From the cell containing the given text, extract its center point as [X, Y] coordinate. 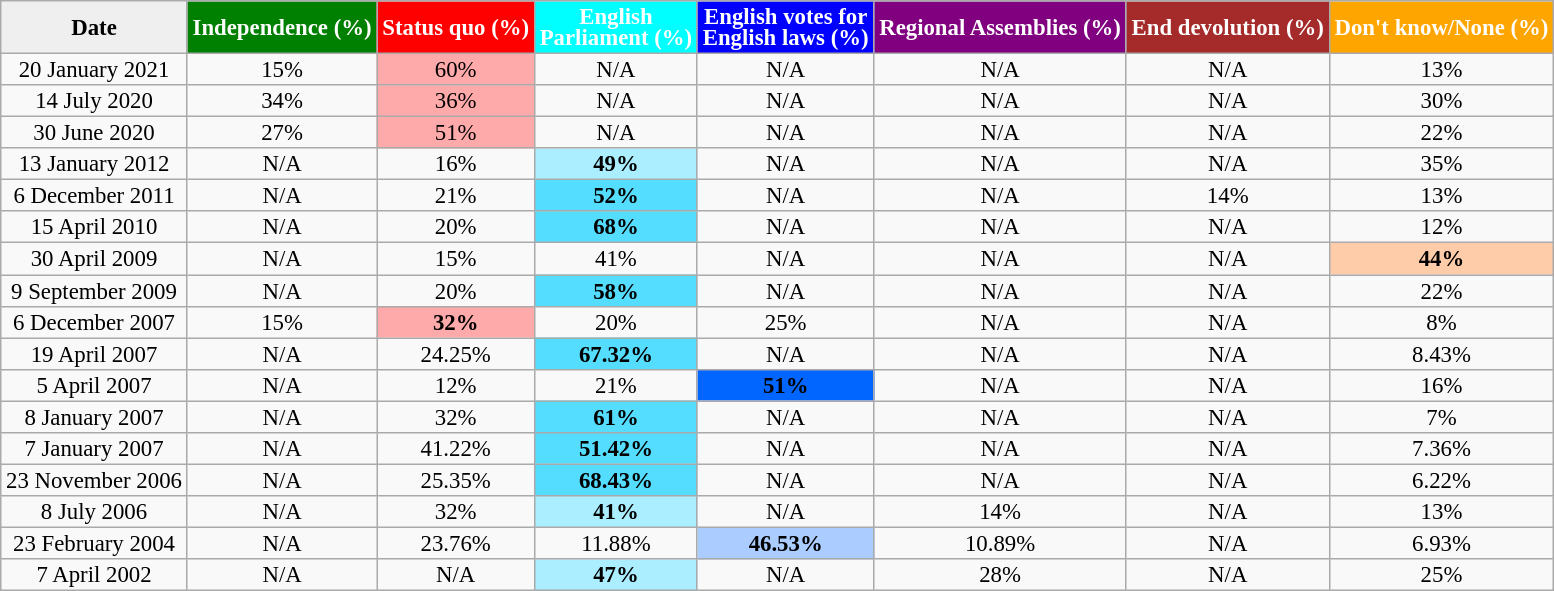
13 January 2012 [94, 164]
67.32% [616, 354]
30 April 2009 [94, 259]
8.43% [1442, 354]
English votes forEnglish laws (%) [785, 28]
23 February 2004 [94, 543]
7 January 2007 [94, 449]
49% [616, 164]
6 December 2007 [94, 322]
8% [1442, 322]
46.53% [785, 543]
7 April 2002 [94, 575]
68.43% [616, 480]
6.22% [1442, 480]
23 November 2006 [94, 480]
5 April 2007 [94, 385]
6.93% [1442, 543]
25.35% [456, 480]
EnglishParliament (%) [616, 28]
End devolution (%) [1228, 28]
Independence (%) [282, 28]
60% [456, 70]
20 January 2021 [94, 70]
Don't know/None (%) [1442, 28]
19 April 2007 [94, 354]
35% [1442, 164]
61% [616, 417]
52% [616, 196]
8 July 2006 [94, 512]
8 January 2007 [94, 417]
34% [282, 101]
24.25% [456, 354]
36% [456, 101]
30% [1442, 101]
Status quo (%) [456, 28]
9 September 2009 [94, 291]
28% [1000, 575]
11.88% [616, 543]
27% [282, 133]
68% [616, 228]
14 July 2020 [94, 101]
51.42% [616, 449]
Regional Assemblies (%) [1000, 28]
7% [1442, 417]
10.89% [1000, 543]
47% [616, 575]
44% [1442, 259]
Date [94, 28]
58% [616, 291]
15 April 2010 [94, 228]
7.36% [1442, 449]
41.22% [456, 449]
23.76% [456, 543]
30 June 2020 [94, 133]
6 December 2011 [94, 196]
